Identify which cell holds the provided text, then report its (x, y) central coordinate. 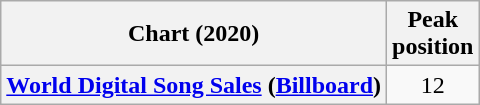
World Digital Song Sales (Billboard) (194, 85)
Chart (2020) (194, 34)
12 (433, 85)
Peakposition (433, 34)
